Detect which cell encompasses the target text, then output its (X, Y) center coordinate. 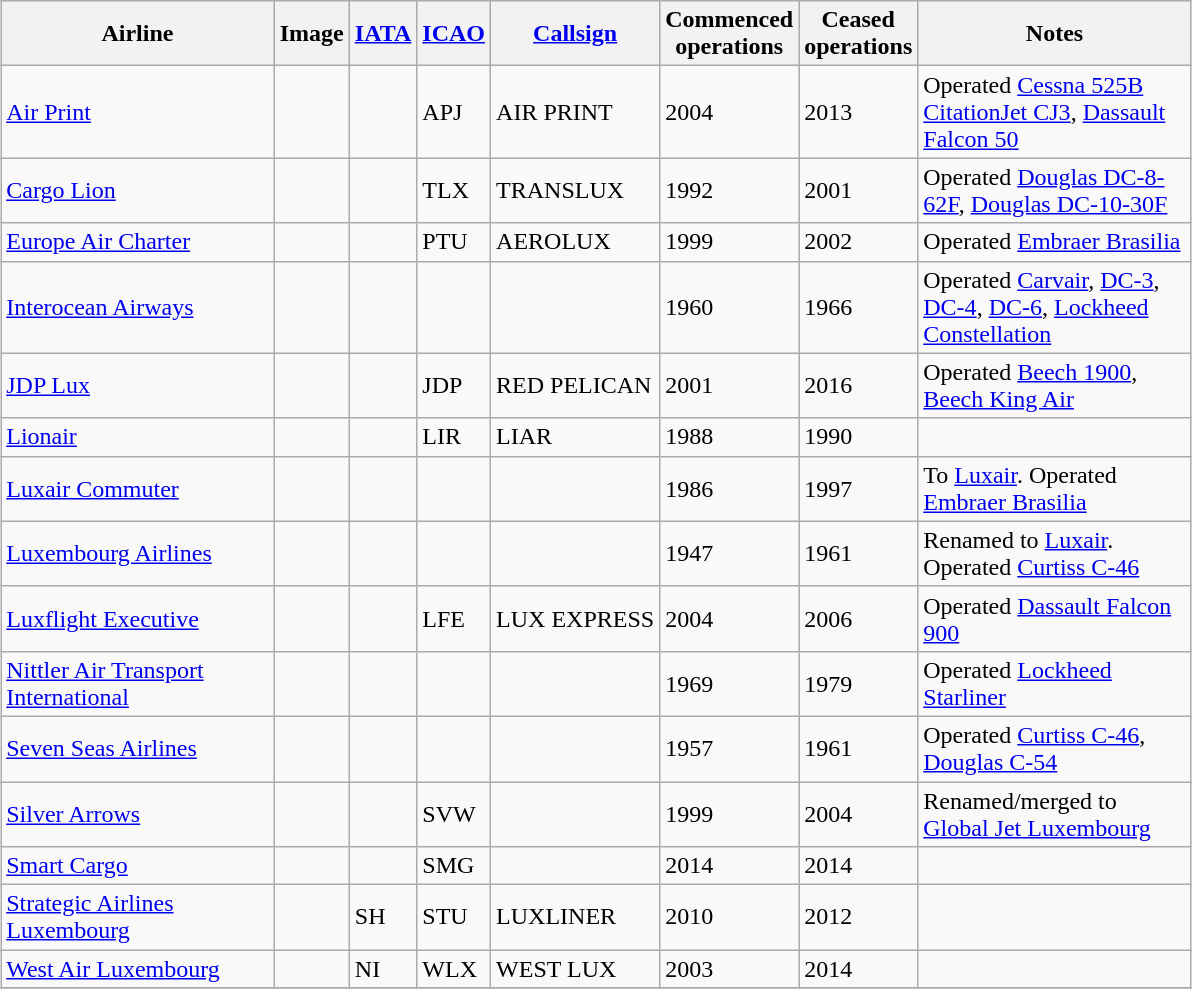
1979 (858, 684)
LIAR (576, 437)
AEROLUX (576, 242)
2006 (858, 618)
1997 (858, 488)
1988 (730, 437)
Europe Air Charter (138, 242)
West Air Luxembourg (138, 969)
Notes (1055, 34)
Operated Douglas DC-8-62F, Douglas DC-10-30F (1055, 190)
2003 (730, 969)
2013 (858, 112)
Operated Carvair, DC-3, DC-4, DC-6, Lockheed Constellation (1055, 307)
1969 (730, 684)
AIR PRINT (576, 112)
2010 (730, 918)
SVW (454, 814)
Renamed to Luxair. Operated Curtiss C-46 (1055, 554)
RED PELICAN (576, 386)
TLX (454, 190)
Renamed/merged to Global Jet Luxembourg (1055, 814)
Silver Arrows (138, 814)
IATA (383, 34)
Operated Curtiss C-46, Douglas C-54 (1055, 748)
Nittler Air Transport International (138, 684)
Luxembourg Airlines (138, 554)
1990 (858, 437)
NI (383, 969)
1966 (858, 307)
Cargo Lion (138, 190)
JDP Lux (138, 386)
Operated Beech 1900, Beech King Air (1055, 386)
SH (383, 918)
1986 (730, 488)
Seven Seas Airlines (138, 748)
Image (312, 34)
LUXLINER (576, 918)
1947 (730, 554)
Operated Embraer Brasilia (1055, 242)
Luxflight Executive (138, 618)
Operated Lockheed Starliner (1055, 684)
Commencedoperations (730, 34)
Callsign (576, 34)
LIR (454, 437)
JDP (454, 386)
Interocean Airways (138, 307)
Operated Cessna 525B CitationJet CJ3, Dassault Falcon 50 (1055, 112)
Luxair Commuter (138, 488)
LFE (454, 618)
2016 (858, 386)
SMG (454, 866)
Lionair (138, 437)
1957 (730, 748)
2012 (858, 918)
Ceasedoperations (858, 34)
Airline (138, 34)
WEST LUX (576, 969)
APJ (454, 112)
1960 (730, 307)
Smart Cargo (138, 866)
ICAO (454, 34)
To Luxair. Operated Embraer Brasilia (1055, 488)
Strategic Airlines Luxembourg (138, 918)
STU (454, 918)
2002 (858, 242)
Air Print (138, 112)
1992 (730, 190)
WLX (454, 969)
PTU (454, 242)
LUX EXPRESS (576, 618)
TRANSLUX (576, 190)
Operated Dassault Falcon 900 (1055, 618)
